Output the [x, y] coordinate of the center of the cell containing the given text.  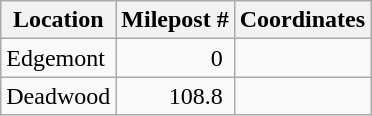
Milepost # [175, 20]
Location [58, 20]
0 [175, 58]
Deadwood [58, 96]
Coordinates [302, 20]
108.8 [175, 96]
Edgemont [58, 58]
